Capture the cell that displays the provided text and extract its (x, y) central coordinate. 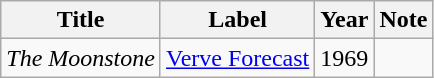
1969 (344, 58)
The Moonstone (81, 58)
Note (404, 20)
Label (237, 20)
Verve Forecast (237, 58)
Year (344, 20)
Title (81, 20)
